Determine the (x, y) coordinate at the center of the cell enclosing the given text.  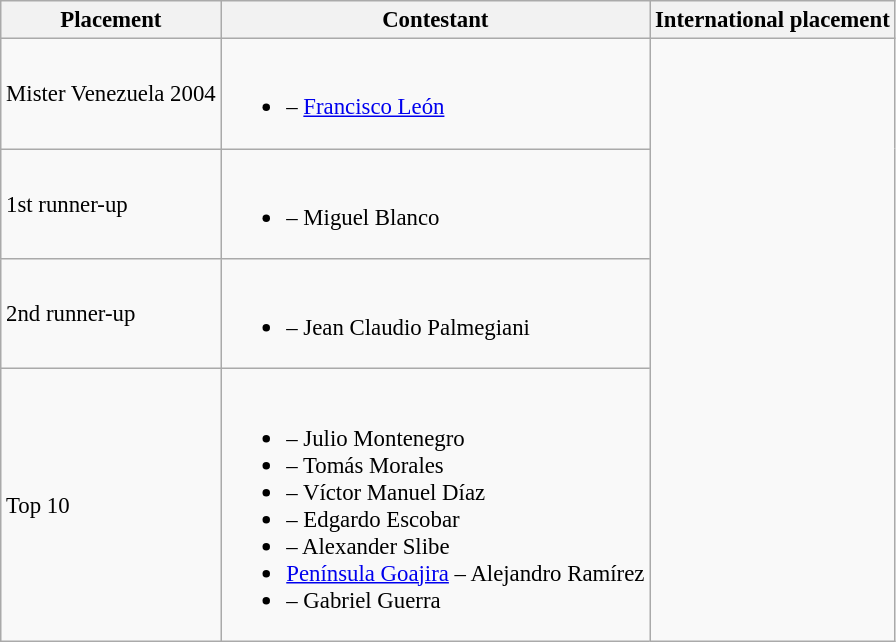
International placement (772, 20)
Mister Venezuela 2004 (111, 94)
Top 10 (111, 505)
Contestant (436, 20)
1st runner-up (111, 204)
– Jean Claudio Palmegiani (436, 314)
Placement (111, 20)
2nd runner-up (111, 314)
– Julio Montenegro – Tomás Morales – Víctor Manuel Díaz – Edgardo Escobar – Alexander Slibe Península Goajira – Alejandro Ramírez – Gabriel Guerra (436, 505)
– Miguel Blanco (436, 204)
– Francisco León (436, 94)
